Determine the [X, Y] coordinate at the center of the cell enclosing the given text.  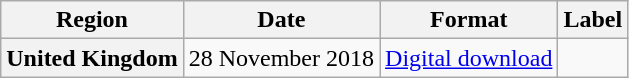
Digital download [469, 58]
Label [593, 20]
28 November 2018 [281, 58]
Region [92, 20]
Format [469, 20]
United Kingdom [92, 58]
Date [281, 20]
